Detect which cell encompasses the target text, then output its (X, Y) center coordinate. 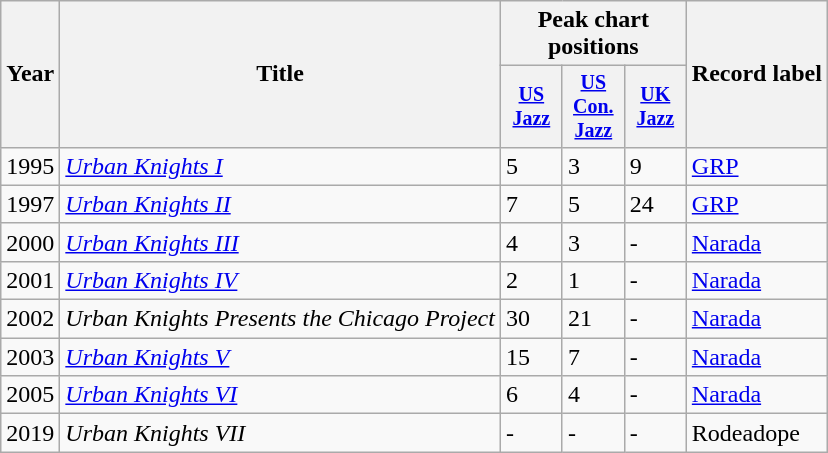
US Con. Jazz (593, 106)
Year (30, 74)
Urban Knights VI (280, 395)
Urban Knights III (280, 242)
Urban Knights Presents the Chicago Project (280, 319)
Urban Knights I (280, 166)
1 (593, 280)
UKJazz (655, 106)
2000 (30, 242)
2 (531, 280)
24 (655, 204)
15 (531, 357)
6 (531, 395)
2003 (30, 357)
Peak chart positions (593, 34)
2001 (30, 280)
2019 (30, 433)
US Jazz (531, 106)
21 (593, 319)
Urban Knights V (280, 357)
2005 (30, 395)
1997 (30, 204)
Rodeadope (756, 433)
2002 (30, 319)
1995 (30, 166)
30 (531, 319)
Urban Knights IV (280, 280)
Title (280, 74)
9 (655, 166)
Urban Knights VII (280, 433)
Record label (756, 74)
Urban Knights II (280, 204)
